Identify which cell holds the provided text, then report its [x, y] central coordinate. 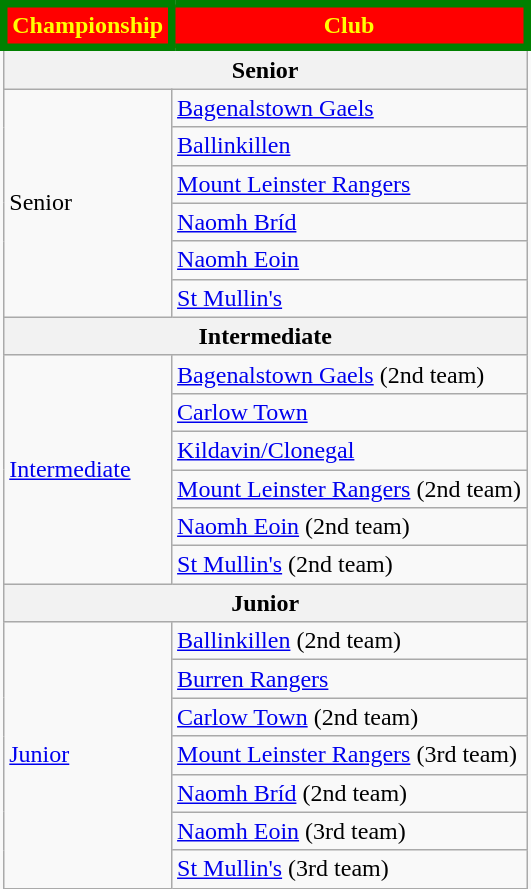
Championship [88, 26]
St Mullin's (2nd team) [350, 565]
Mount Leinster Rangers (3rd team) [350, 755]
Naomh Eoin [350, 260]
Kildavin/Clonegal [350, 450]
St Mullin's [350, 298]
Ballinkillen [350, 146]
Club [350, 26]
Naomh Eoin (2nd team) [350, 527]
St Mullin's (3rd team) [350, 869]
Mount Leinster Rangers (2nd team) [350, 489]
Naomh Eoin (3rd team) [350, 831]
Naomh Bríd (2nd team) [350, 793]
Burren Rangers [350, 679]
Carlow Town (2nd team) [350, 717]
Bagenalstown Gaels [350, 108]
Carlow Town [350, 412]
Mount Leinster Rangers [350, 184]
Bagenalstown Gaels (2nd team) [350, 374]
Ballinkillen (2nd team) [350, 641]
Naomh Bríd [350, 222]
